Output the (X, Y) coordinate of the center of the cell containing the given text.  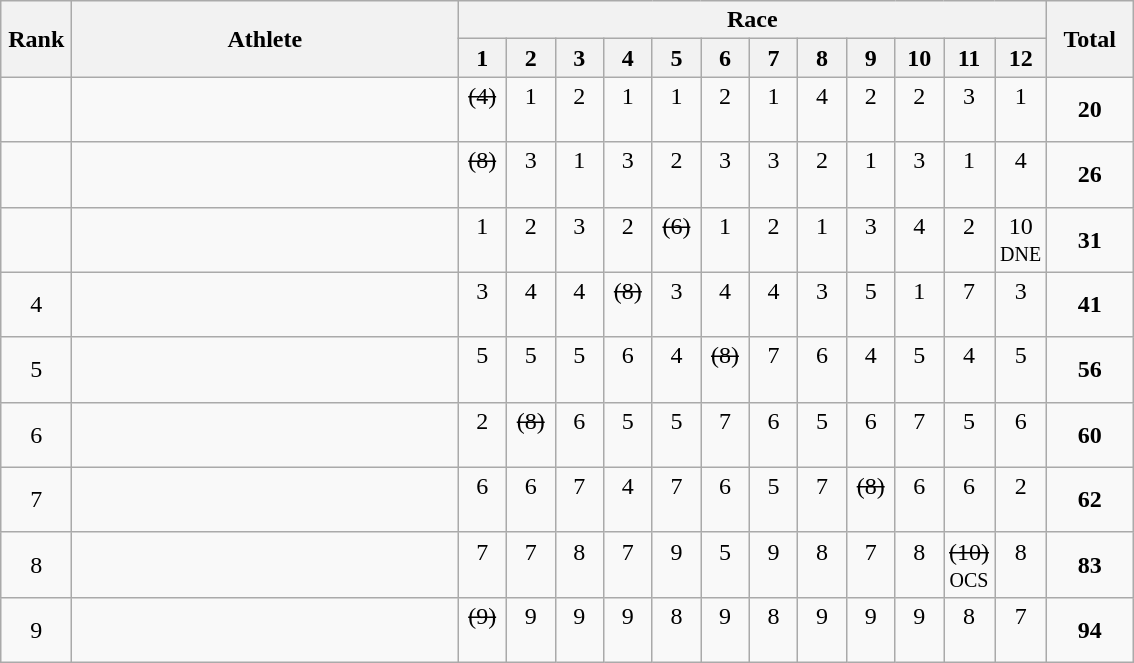
(4) (482, 110)
(9) (482, 630)
94 (1090, 630)
10 (920, 58)
31 (1090, 240)
Race (752, 20)
Total (1090, 39)
60 (1090, 434)
56 (1090, 370)
26 (1090, 174)
(10)OCS (970, 564)
11 (970, 58)
(6) (676, 240)
12 (1021, 58)
83 (1090, 564)
Athlete (265, 39)
Rank (36, 39)
41 (1090, 304)
62 (1090, 500)
10DNE (1021, 240)
20 (1090, 110)
